From the cell containing the given text, extract its center point as [x, y] coordinate. 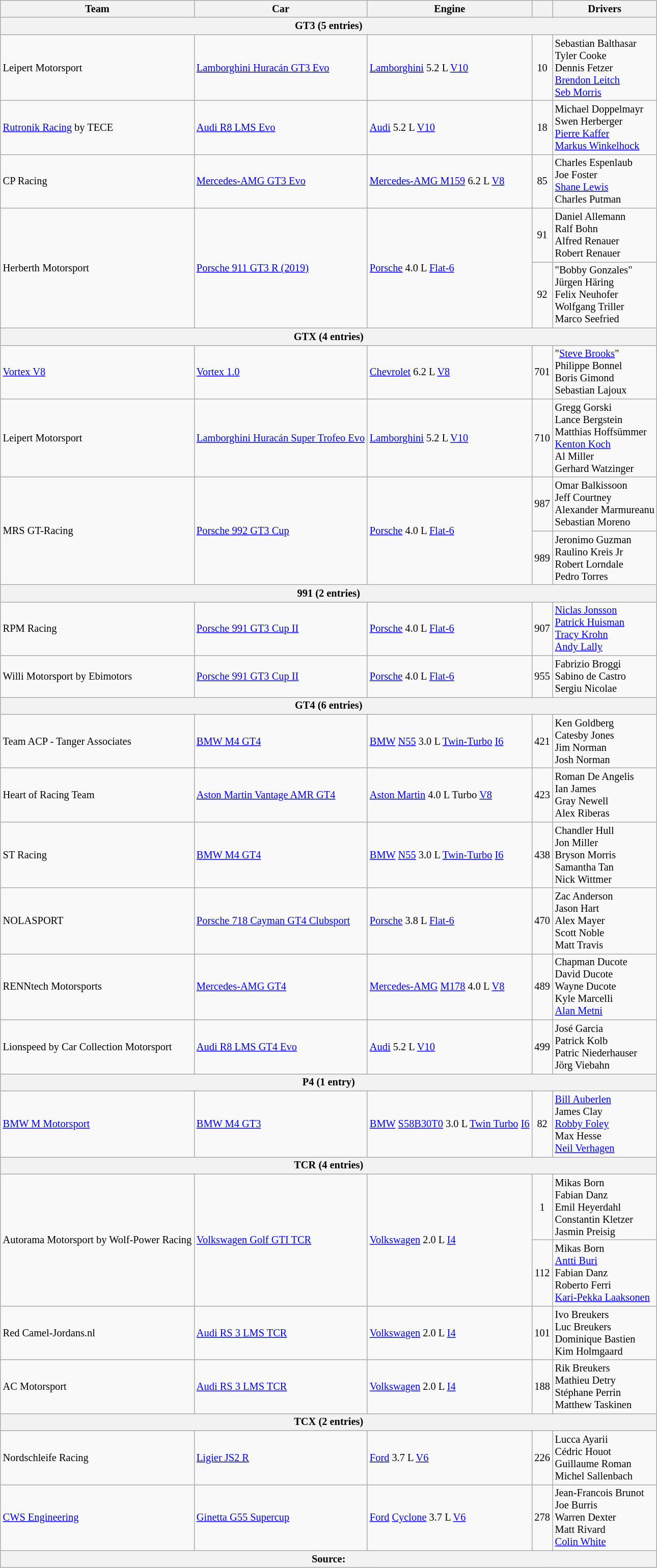
Ford 3.7 L V6 [449, 1458]
AC Motorsport [97, 1387]
499 [542, 1047]
470 [542, 921]
GT4 (6 entries) [329, 706]
Gregg Gorski Lance Bergstein Matthias Hoffsümmer Kenton Koch Al Miller Gerhard Watzinger [605, 438]
92 [542, 295]
Team ACP - Tanger Associates [97, 741]
ST Racing [97, 855]
Herberth Motorsport [97, 268]
GT3 (5 entries) [329, 26]
CP Racing [97, 181]
Lucca Ayarii Cédric Houot Guillaume Roman Michel Sallenbach [605, 1458]
Ivo Breukers Luc Breukers Dominique Bastien Kim Holmgaard [605, 1333]
"Steve Brooks" Philippe Bonnel Boris Gimond Sebastian Lajoux [605, 372]
Chapman Ducote David Ducote Wayne Ducote Kyle Marcelli Alan Metni [605, 987]
RPM Racing [97, 629]
Aston Martin 4.0 L Turbo V8 [449, 795]
CWS Engineering [97, 1518]
Ford Cyclone 3.7 L V6 [449, 1518]
421 [542, 741]
Ginetta G55 Supercup [281, 1518]
Car [281, 9]
438 [542, 855]
10 [542, 68]
Audi R8 LMS Evo [281, 127]
GTX (4 entries) [329, 337]
RENNtech Motorsports [97, 987]
Porsche 992 GT3 Cup [281, 530]
Niclas Jonsson Patrick Huisman Tracy Krohn Andy Lally [605, 629]
82 [542, 1124]
955 [542, 677]
710 [542, 438]
Lamborghini Huracán Super Trofeo Evo [281, 438]
489 [542, 987]
987 [542, 504]
91 [542, 235]
Chevrolet 6.2 L V8 [449, 372]
101 [542, 1333]
Omar Balkissoon Jeff Courtney Alexander Marmureanu Sebastian Moreno [605, 504]
18 [542, 127]
Mercedes-AMG M178 4.0 L V8 [449, 987]
1 [542, 1207]
Zac Anderson Jason Hart Alex Mayer Scott Noble Matt Travis [605, 921]
112 [542, 1273]
Porsche 911 GT3 R (2019) [281, 268]
Source: [329, 1559]
423 [542, 795]
TCX (2 entries) [329, 1422]
Roman De Angelis Ian James Gray Newell Alex Riberas [605, 795]
701 [542, 372]
BMW M Motorsport [97, 1124]
Audi R8 LMS GT4 Evo [281, 1047]
Ken Goldberg Catesby Jones Jim Norman Josh Norman [605, 741]
Vortex 1.0 [281, 372]
MRS GT-Racing [97, 530]
Mikas Born Antti Buri Fabian Danz Roberto Ferri Kari-Pekka Laaksonen [605, 1273]
Daniel Allemann Ralf Bohn Alfred Renauer Robert Renauer [605, 235]
907 [542, 629]
85 [542, 181]
BMW S58B30T0 3.0 L Twin Turbo I6 [449, 1124]
Heart of Racing Team [97, 795]
Jean-Francois Brunot Joe Burris Warren Dexter Matt Rivard Colin White [605, 1518]
278 [542, 1518]
Mikas Born Fabian Danz Emil Heyerdahl Constantin Kletzer Jasmin Preisig [605, 1207]
NOLASPORT [97, 921]
Ligier JS2 R [281, 1458]
Nordschleife Racing [97, 1458]
Lionspeed by Car Collection Motorsport [97, 1047]
Charles Espenlaub Joe Foster Shane Lewis Charles Putman [605, 181]
Jeronimo Guzman Raulino Kreis Jr Robert Lorndale Pedro Torres [605, 558]
Porsche 718 Cayman GT4 Clubsport [281, 921]
Mercedes-AMG M159 6.2 L V8 [449, 181]
989 [542, 558]
Mercedes-AMG GT3 Evo [281, 181]
188 [542, 1387]
Rik Breukers Mathieu Detry Stéphane Perrin Matthew Taskinen [605, 1387]
TCR (4 entries) [329, 1165]
Sebastian Balthasar Tyler Cooke Dennis Fetzer Brendon Leitch Seb Morris [605, 68]
Team [97, 9]
Rutronik Racing by TECE [97, 127]
Chandler Hull Jon Miller Bryson Morris Samantha Tan Nick Wittmer [605, 855]
Red Camel-Jordans.nl [97, 1333]
Bill Auberlen James Clay Robby Foley Max Hesse Neil Verhagen [605, 1124]
Willi Motorsport by Ebimotors [97, 677]
991 (2 entries) [329, 593]
Lamborghini Huracán GT3 Evo [281, 68]
Michael Doppelmayr Swen Herberger Pierre Kaffer Markus Winkelhock [605, 127]
Mercedes-AMG GT4 [281, 987]
José Garcia Patrick Kolb Patric Niederhauser Jörg Viebahn [605, 1047]
BMW M4 GT3 [281, 1124]
226 [542, 1458]
Porsche 3.8 L Flat-6 [449, 921]
P4 (1 entry) [329, 1082]
"Bobby Gonzales" Jürgen Häring Felix Neuhofer Wolfgang Triller Marco Seefried [605, 295]
Vortex V8 [97, 372]
Engine [449, 9]
Aston Martin Vantage AMR GT4 [281, 795]
Volkswagen Golf GTI TCR [281, 1240]
Drivers [605, 9]
Fabrizio Broggi Sabino de Castro Sergiu Nicolae [605, 677]
Autorama Motorsport by Wolf-Power Racing [97, 1240]
